Detect which cell encompasses the target text, then output its (x, y) center coordinate. 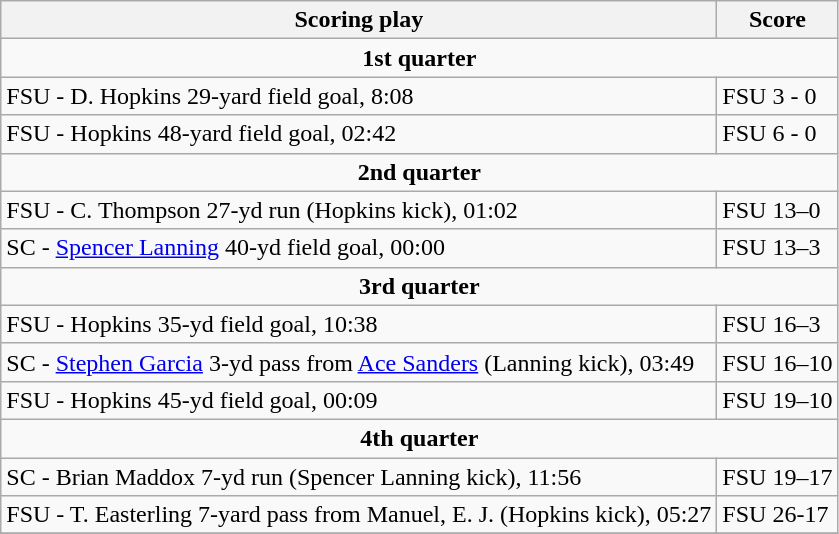
FSU 3 - 0 (778, 96)
FSU 13–3 (778, 248)
FSU 16–3 (778, 324)
FSU 16–10 (778, 362)
FSU 26-17 (778, 515)
2nd quarter (420, 172)
Scoring play (359, 20)
SC - Brian Maddox 7-yd run (Spencer Lanning kick), 11:56 (359, 477)
SC - Spencer Lanning 40-yd field goal, 00:00 (359, 248)
FSU - Hopkins 45-yd field goal, 00:09 (359, 400)
FSU - D. Hopkins 29-yard field goal, 8:08 (359, 96)
3rd quarter (420, 286)
FSU 6 - 0 (778, 134)
FSU - T. Easterling 7-yard pass from Manuel, E. J. (Hopkins kick), 05:27 (359, 515)
FSU 19–10 (778, 400)
4th quarter (420, 438)
SC - Stephen Garcia 3-yd pass from Ace Sanders (Lanning kick), 03:49 (359, 362)
FSU 13–0 (778, 210)
FSU - Hopkins 48-yard field goal, 02:42 (359, 134)
FSU 19–17 (778, 477)
Score (778, 20)
FSU - Hopkins 35-yd field goal, 10:38 (359, 324)
FSU - C. Thompson 27-yd run (Hopkins kick), 01:02 (359, 210)
1st quarter (420, 58)
